Determine the [X, Y] coordinate at the center of the cell enclosing the given text.  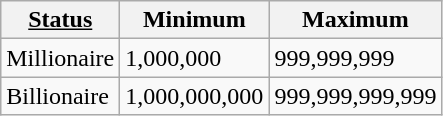
Status [60, 20]
999,999,999 [356, 58]
Maximum [356, 20]
999,999,999,999 [356, 96]
1,000,000 [194, 58]
1,000,000,000 [194, 96]
Minimum [194, 20]
Millionaire [60, 58]
Billionaire [60, 96]
